Provide the (X, Y) coordinate of the cell's center where the given text is located.  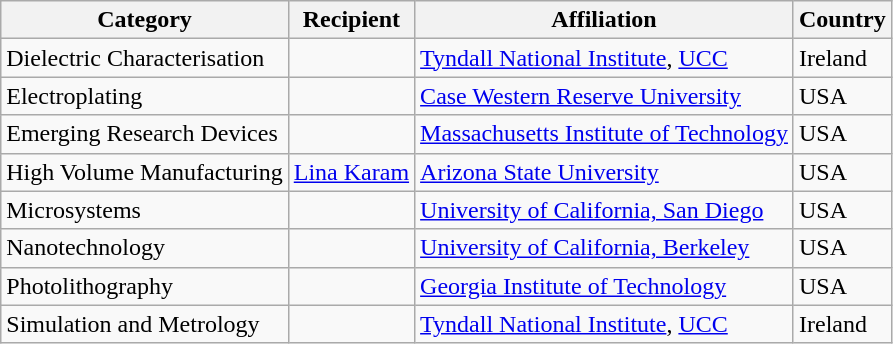
Category (144, 20)
Georgia Institute of Technology (604, 286)
Dielectric Characterisation (144, 58)
Microsystems (144, 210)
Photolithography (144, 286)
Emerging Research Devices (144, 134)
University of California, Berkeley (604, 248)
Lina Karam (351, 172)
Electroplating (144, 96)
Arizona State University (604, 172)
Recipient (351, 20)
Simulation and Metrology (144, 324)
Affiliation (604, 20)
University of California, San Diego (604, 210)
Case Western Reserve University (604, 96)
Country (842, 20)
Massachusetts Institute of Technology (604, 134)
High Volume Manufacturing (144, 172)
Nanotechnology (144, 248)
